Find where the given text appears and provide that cell's center as (X, Y) coordinate. 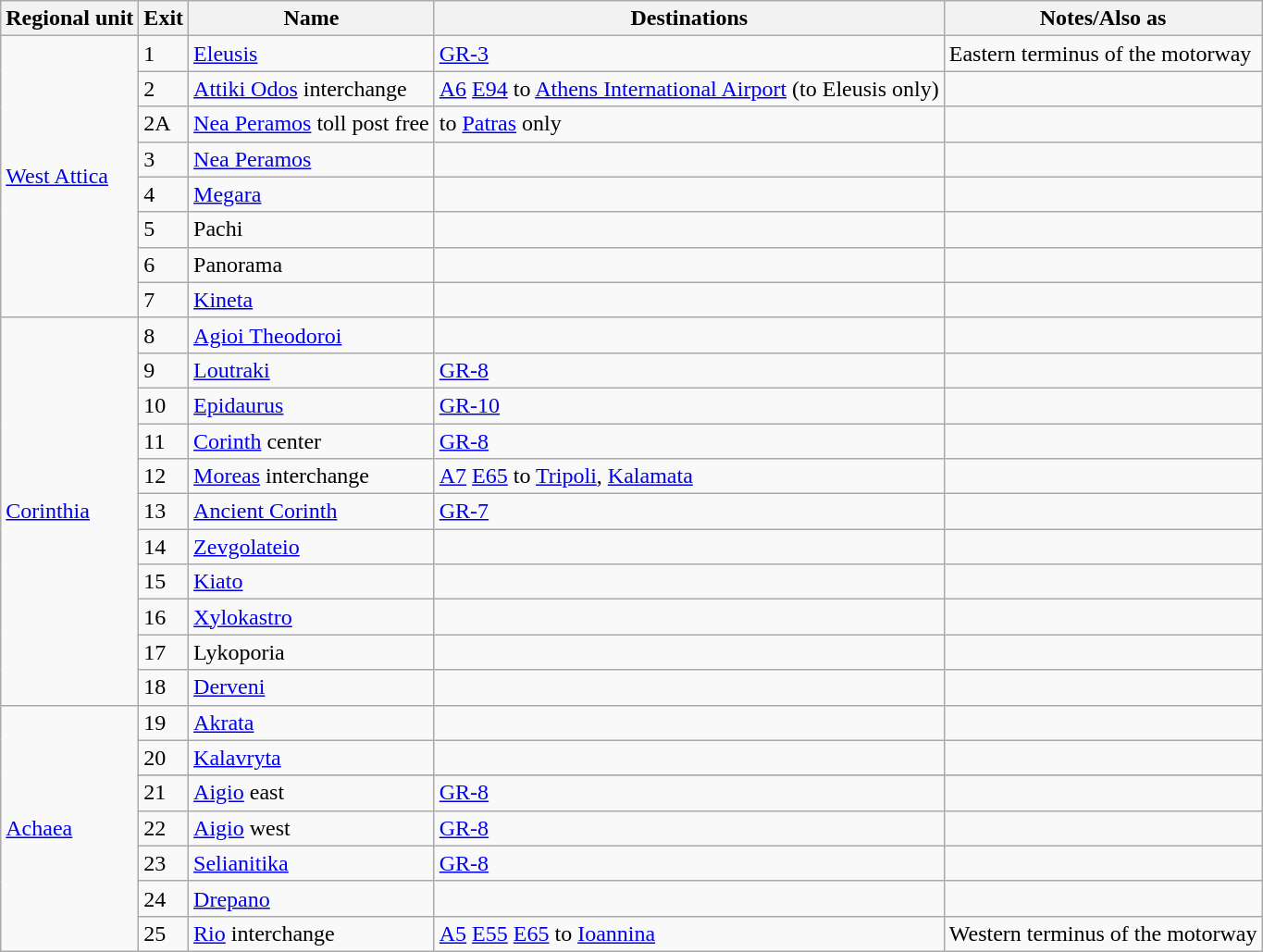
1 (164, 54)
Xylokastro (312, 617)
Pachi (312, 229)
19 (164, 723)
Attiki Odos interchange (312, 89)
Rio interchange (312, 933)
17 (164, 652)
Destinations (688, 19)
Western terminus of the motorway (1103, 933)
Ancient Corinth (312, 512)
Agioi Theodoroi (312, 335)
Nea Peramos toll post free (312, 124)
Aigio west (312, 828)
25 (164, 933)
10 (164, 405)
3 (164, 159)
16 (164, 617)
9 (164, 370)
23 (164, 863)
24 (164, 898)
2A (164, 124)
5 (164, 229)
15 (164, 582)
Nea Peramos (312, 159)
Notes/Also as (1103, 19)
Epidaurus (312, 405)
A7 E65 to Tripoli, Kalamata (688, 476)
A5 E55 E65 to Ioannina (688, 933)
Moreas interchange (312, 476)
13 (164, 512)
Panorama (312, 265)
8 (164, 335)
2 (164, 89)
Lykoporia (312, 652)
Name (312, 19)
Akrata (312, 723)
Achaea (70, 828)
11 (164, 441)
Selianitika (312, 863)
Corinth center (312, 441)
Megara (312, 194)
Kalavryta (312, 758)
12 (164, 476)
A6 E94 to Athens International Airport (to Eleusis only) (688, 89)
Exit (164, 19)
Zevgolateio (312, 547)
21 (164, 793)
GR-10 (688, 405)
GR-3 (688, 54)
20 (164, 758)
6 (164, 265)
Eastern terminus of the motorway (1103, 54)
14 (164, 547)
Drepano (312, 898)
18 (164, 687)
GR-7 (688, 512)
West Attica (70, 177)
to Patras only (688, 124)
4 (164, 194)
Kineta (312, 300)
Derveni (312, 687)
22 (164, 828)
Regional unit (70, 19)
Kiato (312, 582)
Eleusis (312, 54)
Corinthia (70, 511)
Loutraki (312, 370)
7 (164, 300)
Aigio east (312, 793)
